Identify which cell holds the provided text, then report its [X, Y] central coordinate. 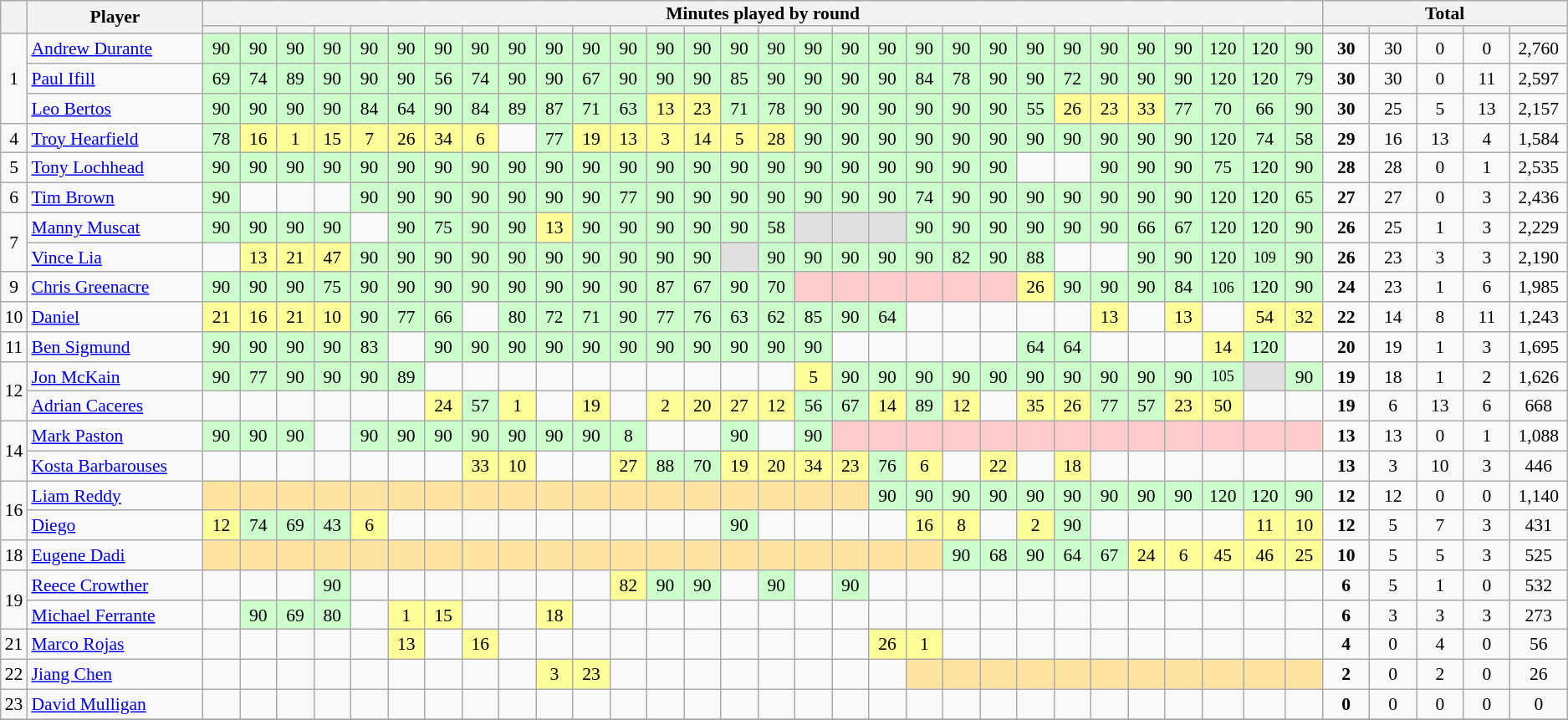
1,140 [1539, 496]
68 [999, 555]
Ben Sigmund [115, 347]
Troy Hearfield [115, 139]
62 [776, 317]
29 [1346, 139]
Andrew Durante [115, 49]
1,584 [1539, 139]
Jon McKain [115, 377]
32 [1304, 317]
2,535 [1539, 168]
1,695 [1539, 347]
Paul Ifill [115, 79]
2,760 [1539, 49]
Liam Reddy [115, 496]
1,626 [1539, 377]
Leo Bertos [115, 109]
2,597 [1539, 79]
David Mulligan [115, 705]
Manny Muscat [115, 228]
Player [115, 18]
Chris Greenacre [115, 288]
Vince Lia [115, 258]
54 [1264, 317]
79 [1304, 79]
Adrian Caceres [115, 406]
431 [1539, 526]
Reece Crowther [115, 585]
Total [1445, 13]
43 [332, 526]
106 [1223, 288]
1,088 [1539, 437]
2,157 [1539, 109]
1,243 [1539, 317]
Tim Brown [115, 198]
105 [1223, 377]
65 [1304, 198]
35 [1035, 406]
Kosta Barbarouses [115, 467]
47 [332, 258]
2,190 [1539, 258]
50 [1223, 406]
Mark Paston [115, 437]
109 [1264, 258]
Diego [115, 526]
532 [1539, 585]
2,229 [1539, 228]
446 [1539, 467]
525 [1539, 555]
Daniel [115, 317]
Michael Ferrante [115, 615]
2,436 [1539, 198]
46 [1264, 555]
668 [1539, 406]
1,985 [1539, 288]
55 [1035, 109]
Eugene Dadi [115, 555]
83 [369, 347]
9 [14, 288]
Marco Rojas [115, 645]
Tony Lochhead [115, 168]
Minutes played by round [763, 13]
45 [1223, 555]
273 [1539, 615]
Jiang Chen [115, 675]
